Scan for the cell matching the given text and deliver its [x, y] coordinate at center. 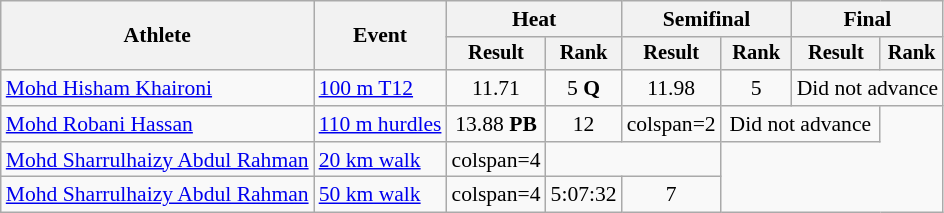
Mohd Hisham Khaironi [158, 88]
12 [584, 124]
11.71 [496, 88]
Mohd Robani Hassan [158, 124]
5 [756, 88]
Athlete [158, 36]
Heat [534, 19]
7 [672, 195]
Event [380, 36]
11.98 [672, 88]
5:07:32 [584, 195]
Final [868, 19]
20 km walk [380, 160]
50 km walk [380, 195]
colspan=2 [672, 124]
100 m T12 [380, 88]
110 m hurdles [380, 124]
13.88 PB [496, 124]
Semifinal [707, 19]
5 Q [584, 88]
